Return [x, y] of the center of cell containing provided text 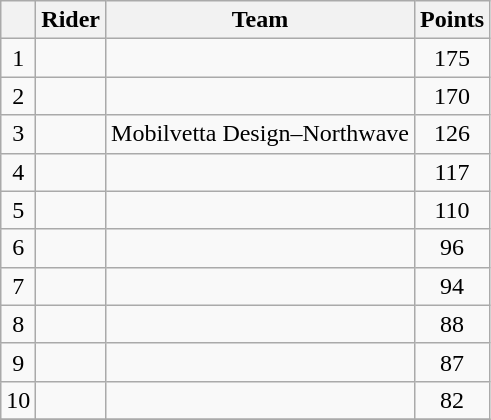
Mobilvetta Design–Northwave [260, 134]
175 [452, 58]
110 [452, 210]
170 [452, 96]
88 [452, 324]
7 [18, 286]
6 [18, 248]
2 [18, 96]
Points [452, 20]
96 [452, 248]
87 [452, 362]
9 [18, 362]
126 [452, 134]
4 [18, 172]
117 [452, 172]
82 [452, 400]
94 [452, 286]
1 [18, 58]
8 [18, 324]
10 [18, 400]
Team [260, 20]
Rider [71, 20]
3 [18, 134]
5 [18, 210]
